Find where the given text appears and provide that cell's center as [X, Y] coordinate. 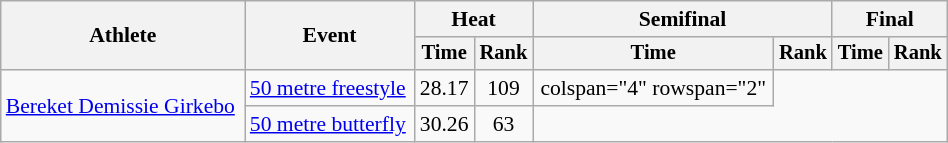
Athlete [123, 36]
Final [890, 19]
Semifinal [682, 19]
50 metre freestyle [330, 88]
50 metre butterfly [330, 124]
Bereket Demissie Girkebo [123, 106]
109 [504, 88]
28.17 [444, 88]
Event [330, 36]
colspan="4" rowspan="2" [654, 88]
63 [504, 124]
30.26 [444, 124]
Heat [474, 19]
